Detect which cell encompasses the target text, then output its [X, Y] center coordinate. 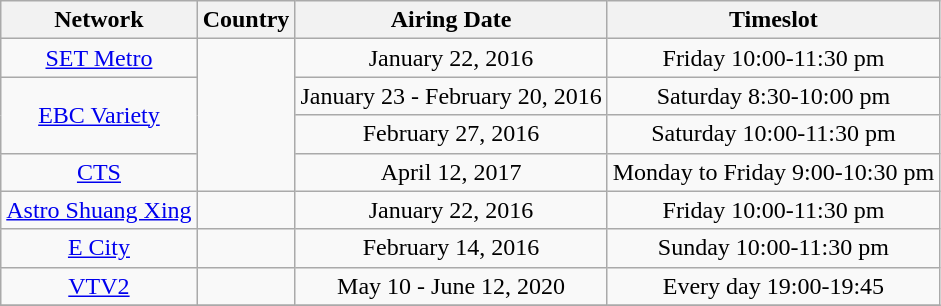
Astro Shuang Xing [99, 210]
Every day 19:00-19:45 [773, 286]
Monday to Friday 9:00-10:30 pm [773, 172]
VTV2 [99, 286]
Timeslot [773, 20]
SET Metro [99, 58]
E City [99, 248]
EBC Variety [99, 115]
February 27, 2016 [451, 134]
April 12, 2017 [451, 172]
January 23 - February 20, 2016 [451, 96]
Country [246, 20]
Sunday 10:00-11:30 pm [773, 248]
Network [99, 20]
CTS [99, 172]
Airing Date [451, 20]
May 10 - June 12, 2020 [451, 286]
Saturday 10:00-11:30 pm [773, 134]
February 14, 2016 [451, 248]
Saturday 8:30-10:00 pm [773, 96]
